Scan for the cell matching the given text and deliver its (X, Y) coordinate at center. 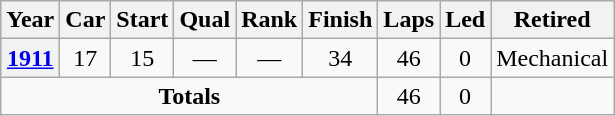
Car (86, 20)
Led (466, 20)
Laps (409, 20)
Finish (340, 20)
17 (86, 58)
15 (142, 58)
Year (30, 20)
Mechanical (552, 58)
Totals (190, 96)
Qual (205, 20)
Start (142, 20)
Rank (270, 20)
34 (340, 58)
Retired (552, 20)
1911 (30, 58)
